Locate the cell with the specified text and output its [x, y] center coordinate. 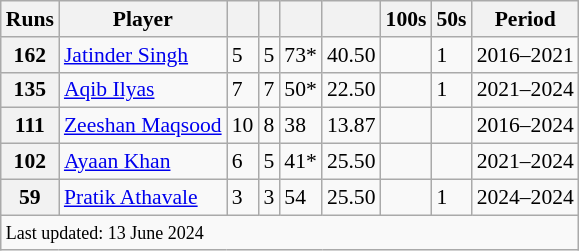
Jatinder Singh [143, 55]
50* [300, 90]
Ayaan Khan [143, 162]
102 [30, 162]
111 [30, 126]
Runs [30, 19]
2016–2024 [526, 126]
2016–2021 [526, 55]
135 [30, 90]
6 [243, 162]
2024–2024 [526, 197]
Player [143, 19]
Aqib Ilyas [143, 90]
59 [30, 197]
8 [268, 126]
162 [30, 55]
10 [243, 126]
50s [451, 19]
Last updated: 13 June 2024 [290, 233]
38 [300, 126]
Zeeshan Maqsood [143, 126]
54 [300, 197]
13.87 [352, 126]
Pratik Athavale [143, 197]
100s [406, 19]
40.50 [352, 55]
41* [300, 162]
22.50 [352, 90]
Period [526, 19]
73* [300, 55]
